Output the (x, y) coordinate of the center of the cell containing the given text.  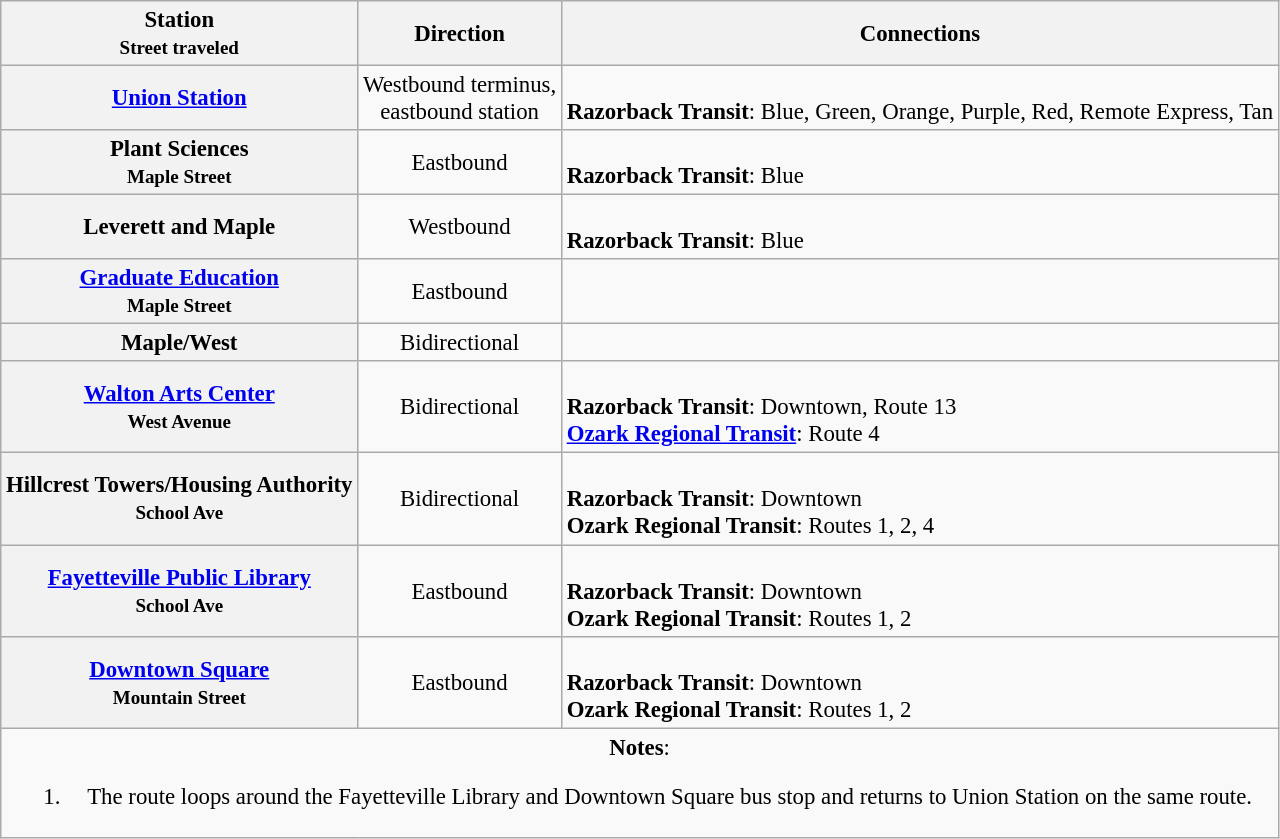
Direction (460, 34)
Razorback Transit: Downtown Ozark Regional Transit: Routes 1, 2, 4 (920, 499)
Maple/West (180, 343)
Downtown SquareMountain Street (180, 682)
Union Station (180, 98)
Connections (920, 34)
Leverett and Maple (180, 228)
Razorback Transit: Downtown, Route 13 Ozark Regional Transit: Route 4 (920, 408)
Fayetteville Public LibrarySchool Ave (180, 591)
Hillcrest Towers/Housing AuthoritySchool Ave (180, 499)
Westbound (460, 228)
Graduate EducationMaple Street (180, 292)
Razorback Transit: Blue, Green, Orange, Purple, Red, Remote Express, Tan (920, 98)
StationStreet traveled (180, 34)
Westbound terminus,eastbound station (460, 98)
Notes:The route loops around the Fayetteville Library and Downtown Square bus stop and returns to Union Station on the same route. (640, 783)
Plant SciencesMaple Street (180, 162)
Walton Arts CenterWest Avenue (180, 408)
